Return the (X, Y) coordinate for the center point of the cell that contains the specified text.  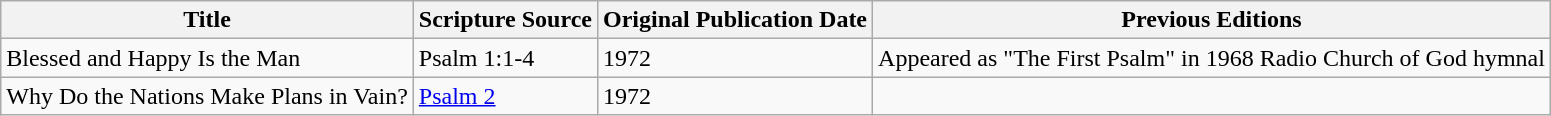
Previous Editions (1212, 20)
Why Do the Nations Make Plans in Vain? (208, 96)
Appeared as "The First Psalm" in 1968 Radio Church of God hymnal (1212, 58)
Scripture Source (505, 20)
Psalm 2 (505, 96)
Original Publication Date (734, 20)
Psalm 1:1-4 (505, 58)
Title (208, 20)
Blessed and Happy Is the Man (208, 58)
